Provide the [x, y] coordinate of the cell's center where the given text is located.  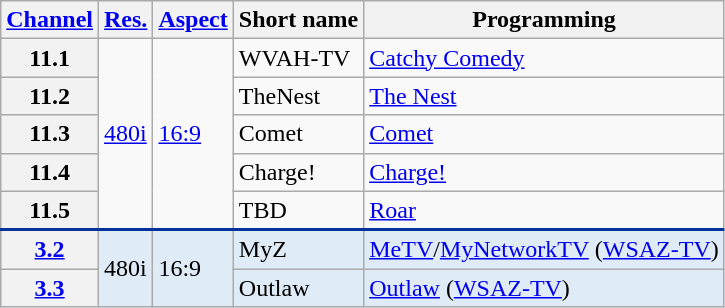
Roar [544, 210]
The Nest [544, 96]
11.4 [50, 172]
TBD [298, 210]
Outlaw [298, 288]
3.2 [50, 250]
Outlaw (WSAZ-TV) [544, 288]
Short name [298, 20]
11.2 [50, 96]
Channel [50, 20]
Catchy Comedy [544, 58]
11.5 [50, 210]
Programming [544, 20]
Aspect [193, 20]
11.1 [50, 58]
MeTV/MyNetworkTV (WSAZ-TV) [544, 250]
TheNest [298, 96]
WVAH-TV [298, 58]
MyZ [298, 250]
Res. [126, 20]
3.3 [50, 288]
11.3 [50, 134]
